Return [X, Y] of the center of cell containing provided text 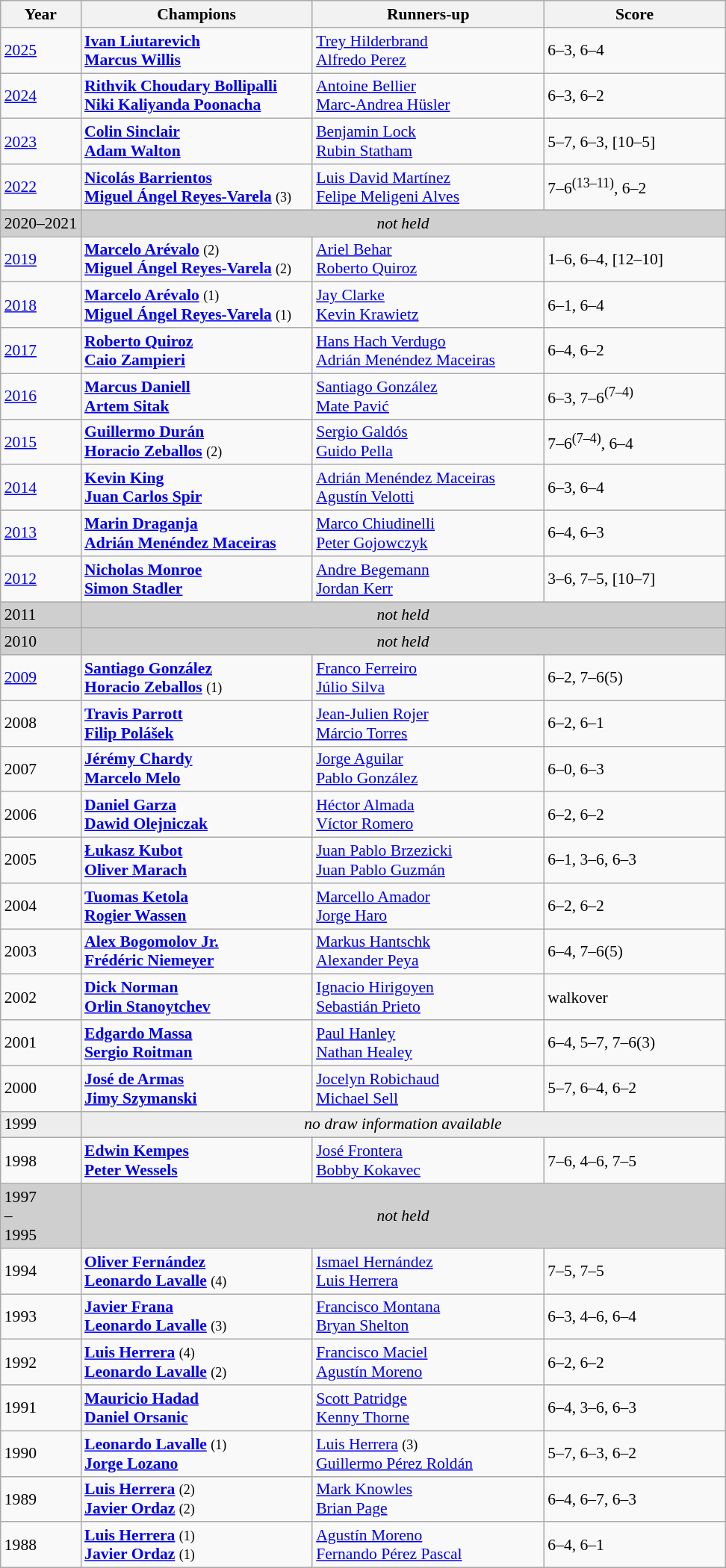
7–6(7–4), 6–4 [635, 442]
Jorge Aguilar Pablo González [428, 769]
6–4, 7–6(5) [635, 951]
Francisco Montana Bryan Shelton [428, 1317]
6–4, 6–7, 6–3 [635, 1499]
6–4, 6–2 [635, 351]
Dick Norman Orlin Stanoytchev [196, 998]
Marcello Amador Jorge Haro [428, 906]
2022 [40, 187]
7–5, 7–5 [635, 1271]
Year [40, 14]
Oliver Fernández Leonardo Lavalle (4) [196, 1271]
1988 [40, 1546]
Marcelo Arévalo (1) Miguel Ángel Reyes-Varela (1) [196, 305]
Markus Hantschk Alexander Peya [428, 951]
Edgardo Massa Sergio Roitman [196, 1042]
2013 [40, 533]
Travis Parrott Filip Polášek [196, 723]
2017 [40, 351]
Luis Herrera (3) Guillermo Pérez Roldán [428, 1453]
Rithvik Choudary Bollipalli Niki Kaliyanda Poonacha [196, 96]
2001 [40, 1042]
Marcus Daniell Artem Sitak [196, 396]
2004 [40, 906]
Hans Hach Verdugo Adrián Menéndez Maceiras [428, 351]
2019 [40, 260]
Nicholas Monroe Simon Stadler [196, 579]
Mark Knowles Brian Page [428, 1499]
Marco Chiudinelli Peter Gojowczyk [428, 533]
Antoine Bellier Marc-Andrea Hüsler [428, 96]
2006 [40, 815]
2016 [40, 396]
Ariel Behar Roberto Quiroz [428, 260]
Nicolás Barrientos Miguel Ángel Reyes-Varela (3) [196, 187]
2020–2021 [40, 223]
2018 [40, 305]
Santiago González Mate Pavić [428, 396]
2007 [40, 769]
Sergio Galdós Guido Pella [428, 442]
6–4, 6–3 [635, 533]
6–0, 6–3 [635, 769]
7–6, 4–6, 7–5 [635, 1160]
Juan Pablo Brzezicki Juan Pablo Guzmán [428, 860]
2005 [40, 860]
Luis Herrera (1) Javier Ordaz (1) [196, 1546]
José Frontera Bobby Kokavec [428, 1160]
1991 [40, 1408]
Runners-up [428, 14]
6–3, 6–2 [635, 96]
Paul Hanley Nathan Healey [428, 1042]
1999 [40, 1124]
Łukasz Kubot Oliver Marach [196, 860]
2014 [40, 488]
6–4, 5–7, 7–6(3) [635, 1042]
2023 [40, 142]
Jean-Julien Rojer Márcio Torres [428, 723]
6–4, 3–6, 6–3 [635, 1408]
1993 [40, 1317]
Leonardo Lavalle (1) Jorge Lozano [196, 1453]
2000 [40, 1089]
2008 [40, 723]
Jérémy Chardy Marcelo Melo [196, 769]
5–7, 6–3, [10–5] [635, 142]
Benjamin Lock Rubin Statham [428, 142]
Trey Hilderbrand Alfredo Perez [428, 51]
2025 [40, 51]
Francisco Maciel Agustín Moreno [428, 1362]
Marcelo Arévalo (2) Miguel Ángel Reyes-Varela (2) [196, 260]
Kevin King Juan Carlos Spir [196, 488]
Héctor Almada Víctor Romero [428, 815]
1992 [40, 1362]
walkover [635, 998]
Daniel Garza Dawid Olejniczak [196, 815]
2010 [40, 642]
Luis Herrera (4) Leonardo Lavalle (2) [196, 1362]
3–6, 7–5, [10–7] [635, 579]
Santiago González Horacio Zeballos (1) [196, 678]
1990 [40, 1453]
1–6, 6–4, [12–10] [635, 260]
2002 [40, 998]
Marin Draganja Adrián Menéndez Maceiras [196, 533]
1994 [40, 1271]
6–1, 3–6, 6–3 [635, 860]
José de Armas Jimy Szymanski [196, 1089]
Ignacio Hirigoyen Sebastián Prieto [428, 998]
Mauricio Hadad Daniel Orsanic [196, 1408]
Andre Begemann Jordan Kerr [428, 579]
Score [635, 14]
5–7, 6–3, 6–2 [635, 1453]
Edwin Kempes Peter Wessels [196, 1160]
Javier Frana Leonardo Lavalle (3) [196, 1317]
Guillermo Durán Horacio Zeballos (2) [196, 442]
2003 [40, 951]
1998 [40, 1160]
Scott Patridge Kenny Thorne [428, 1408]
Jocelyn Robichaud Michael Sell [428, 1089]
6–3, 7–6(7–4) [635, 396]
6–2, 7–6(5) [635, 678]
2009 [40, 678]
2015 [40, 442]
6–1, 6–4 [635, 305]
Ismael Hernández Luis Herrera [428, 1271]
Jay Clarke Kevin Krawietz [428, 305]
Tuomas Ketola Rogier Wassen [196, 906]
2024 [40, 96]
5–7, 6–4, 6–2 [635, 1089]
Ivan Liutarevich Marcus Willis [196, 51]
2011 [40, 615]
Franco Ferreiro Júlio Silva [428, 678]
Agustín Moreno Fernando Pérez Pascal [428, 1546]
7–6(13–11), 6–2 [635, 187]
Alex Bogomolov Jr. Frédéric Niemeyer [196, 951]
6–3, 4–6, 6–4 [635, 1317]
Adrián Menéndez Maceiras Agustín Velotti [428, 488]
1989 [40, 1499]
1997–1995 [40, 1216]
Champions [196, 14]
6–4, 6–1 [635, 1546]
Luis Herrera (2) Javier Ordaz (2) [196, 1499]
2012 [40, 579]
6–2, 6–1 [635, 723]
no draw information available [403, 1124]
Roberto Quiroz Caio Zampieri [196, 351]
Colin Sinclair Adam Walton [196, 142]
Luis David Martínez Felipe Meligeni Alves [428, 187]
